Pinpoint the cell where the given text exists, returning its [X, Y] midpoint coordinate. 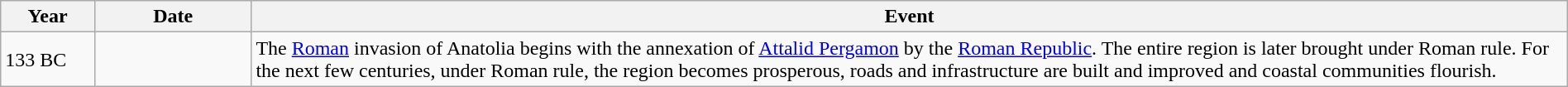
Year [48, 17]
133 BC [48, 60]
Event [910, 17]
Date [172, 17]
